Provide the [X, Y] coordinate of the cell's center where the given text is located.  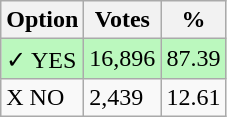
12.61 [194, 97]
% [194, 20]
Votes [122, 20]
X NO [42, 97]
Option [42, 20]
✓ YES [42, 59]
16,896 [122, 59]
87.39 [194, 59]
2,439 [122, 97]
